Pinpoint the cell where the given text exists, returning its [x, y] midpoint coordinate. 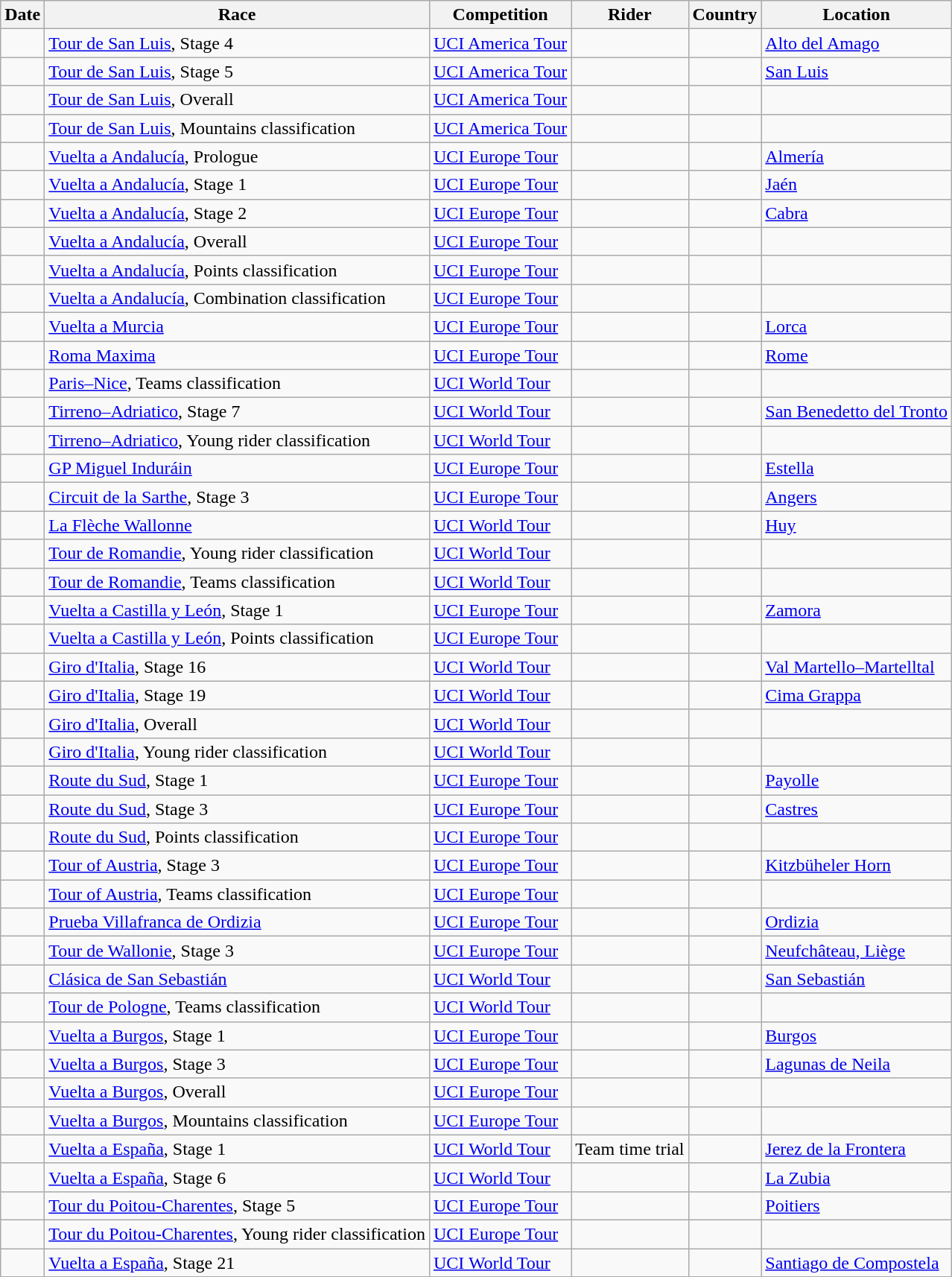
Neufchâteau, Liège [857, 951]
Cabra [857, 213]
Clásica de San Sebastián [237, 979]
Roma Maxima [237, 355]
Vuelta a Andalucía, Points classification [237, 270]
Vuelta a Burgos, Overall [237, 1092]
Angers [857, 497]
Tirreno–Adriatico, Stage 7 [237, 412]
Alto del Amago [857, 43]
Giro d'Italia, Overall [237, 723]
Tour de San Luis, Mountains classification [237, 128]
Almería [857, 156]
Kitzbüheler Horn [857, 866]
Location [857, 15]
San Sebastián [857, 979]
Vuelta a Andalucía, Overall [237, 241]
Zamora [857, 610]
Tour du Poitou-Charentes, Young rider classification [237, 1234]
GP Miguel Induráin [237, 469]
La Flèche Wallonne [237, 525]
Vuelta a Andalucía, Combination classification [237, 298]
Giro d'Italia, Stage 16 [237, 667]
Vuelta a Murcia [237, 326]
Vuelta a Castilla y León, Points classification [237, 638]
La Zubia [857, 1177]
Tour de Pologne, Teams classification [237, 1007]
Tour of Austria, Teams classification [237, 894]
Estella [857, 469]
Santiago de Compostela [857, 1263]
Rider [630, 15]
Prueba Villafranca de Ordizia [237, 922]
Lorca [857, 326]
Date [22, 15]
Payolle [857, 780]
Tour de San Luis, Stage 5 [237, 72]
Vuelta a Andalucía, Stage 1 [237, 185]
Poitiers [857, 1205]
Jaén [857, 185]
Tour du Poitou-Charentes, Stage 5 [237, 1205]
Val Martello–Martelltal [857, 667]
Lagunas de Neila [857, 1064]
Giro d'Italia, Stage 19 [237, 695]
Cima Grappa [857, 695]
Vuelta a Castilla y León, Stage 1 [237, 610]
Vuelta a Burgos, Mountains classification [237, 1121]
Vuelta a España, Stage 21 [237, 1263]
Tour de Wallonie, Stage 3 [237, 951]
Route du Sud, Stage 3 [237, 808]
Giro d'Italia, Young rider classification [237, 752]
Tour of Austria, Stage 3 [237, 866]
Tour de Romandie, Young rider classification [237, 554]
Paris–Nice, Teams classification [237, 384]
Jerez de la Frontera [857, 1149]
Circuit de la Sarthe, Stage 3 [237, 497]
Tour de Romandie, Teams classification [237, 582]
Route du Sud, Stage 1 [237, 780]
Team time trial [630, 1149]
Country [725, 15]
Vuelta a Burgos, Stage 3 [237, 1064]
Burgos [857, 1036]
Rome [857, 355]
Route du Sud, Points classification [237, 837]
Tour de San Luis, Stage 4 [237, 43]
Vuelta a Burgos, Stage 1 [237, 1036]
Race [237, 15]
Ordizia [857, 922]
Vuelta a España, Stage 1 [237, 1149]
Vuelta a Andalucía, Stage 2 [237, 213]
San Benedetto del Tronto [857, 412]
Vuelta a España, Stage 6 [237, 1177]
Vuelta a Andalucía, Prologue [237, 156]
Huy [857, 525]
Competition [500, 15]
San Luis [857, 72]
Tour de San Luis, Overall [237, 100]
Castres [857, 808]
Tirreno–Adriatico, Young rider classification [237, 440]
